Search for the cell housing the specified text and yield its [x, y] center coordinate. 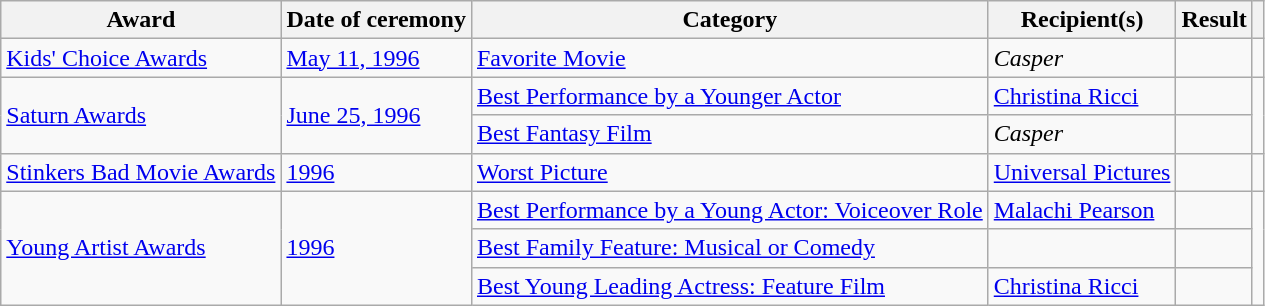
Saturn Awards [141, 115]
Best Performance by a Younger Actor [730, 96]
Kids' Choice Awards [141, 58]
Young Artist Awards [141, 248]
Favorite Movie [730, 58]
Malachi Pearson [1082, 210]
Worst Picture [730, 172]
Best Fantasy Film [730, 134]
Category [730, 20]
Stinkers Bad Movie Awards [141, 172]
Date of ceremony [376, 20]
Best Family Feature: Musical or Comedy [730, 248]
Best Performance by a Young Actor: Voiceover Role [730, 210]
Result [1214, 20]
Recipient(s) [1082, 20]
May 11, 1996 [376, 58]
Universal Pictures [1082, 172]
June 25, 1996 [376, 115]
Award [141, 20]
Best Young Leading Actress: Feature Film [730, 286]
